From the cell containing the given text, extract its center point as [x, y] coordinate. 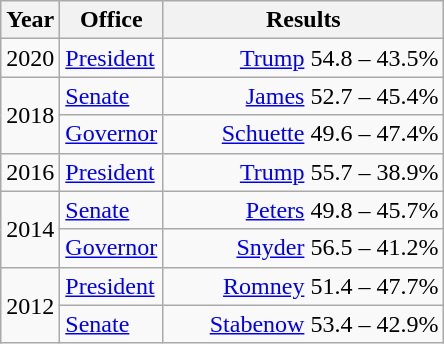
2012 [30, 305]
Stabenow 53.4 – 42.9% [304, 324]
James 52.7 – 45.4% [304, 96]
Results [304, 20]
Schuette 49.6 – 47.4% [304, 134]
Office [112, 20]
Trump 55.7 – 38.9% [304, 172]
2016 [30, 172]
Trump 54.8 – 43.5% [304, 58]
2018 [30, 115]
Peters 49.8 – 45.7% [304, 210]
2020 [30, 58]
Romney 51.4 – 47.7% [304, 286]
Snyder 56.5 – 41.2% [304, 248]
Year [30, 20]
2014 [30, 229]
